Output the [x, y] coordinate of the center of the cell containing the given text.  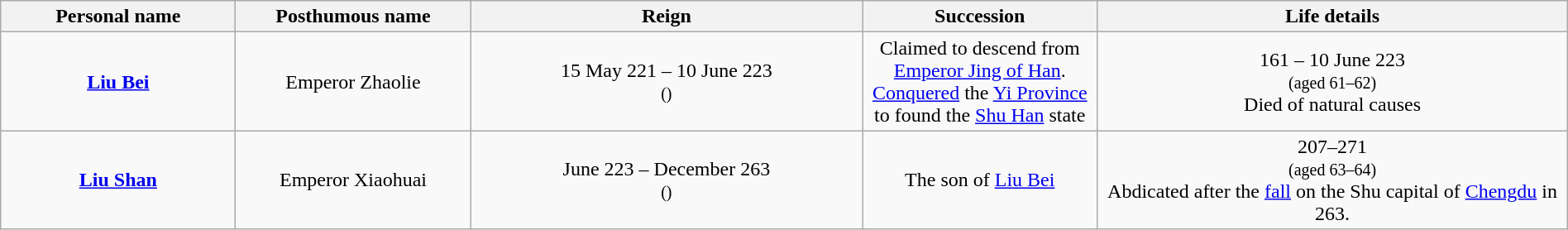
Succession [980, 17]
Reign [667, 17]
Emperor Zhaolie [353, 81]
Personal name [118, 17]
207–271(aged 63–64)Abdicated after the fall on the Shu capital of Chengdu in 263. [1332, 180]
June 223 – December 263() [667, 180]
Liu Shan [118, 180]
161 – 10 June 223(aged 61–62)Died of natural causes [1332, 81]
15 May 221 – 10 June 223() [667, 81]
Liu Bei [118, 81]
Life details [1332, 17]
The son of Liu Bei [980, 180]
Claimed to descend from Emperor Jing of Han. Conquered the Yi Province to found the Shu Han state [980, 81]
Posthumous name [353, 17]
Emperor Xiaohuai [353, 180]
